For the text-containing cell, return its midpoint in (x, y) coordinate format. 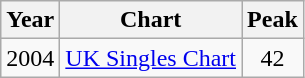
UK Singles Chart (151, 58)
Chart (151, 20)
Year (30, 20)
Peak (273, 20)
42 (273, 58)
2004 (30, 58)
